Pinpoint the cell where the given text exists, returning its [x, y] midpoint coordinate. 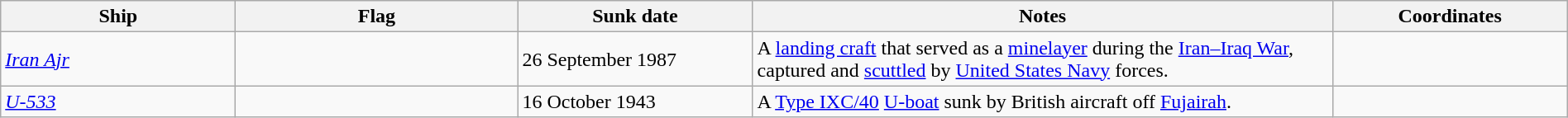
Coordinates [1450, 17]
Sunk date [635, 17]
26 September 1987 [635, 59]
Iran Ajr [118, 59]
A landing craft that served as a minelayer during the Iran–Iraq War, captured and scuttled by United States Navy forces. [1042, 59]
Ship [118, 17]
U-533 [118, 101]
Flag [377, 17]
A Type IXC/40 U-boat sunk by British aircraft off Fujairah. [1042, 101]
16 October 1943 [635, 101]
Notes [1042, 17]
